Provide the [x, y] coordinate of the cell's center where the given text is located.  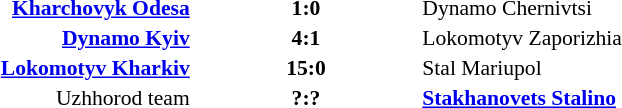
4:1 [306, 38]
15:0 [306, 68]
